Detect which cell encompasses the target text, then output its (x, y) center coordinate. 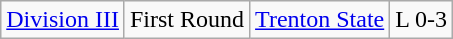
First Round (186, 20)
Division III (63, 20)
L 0-3 (422, 20)
Trenton State (320, 20)
